Provide the (X, Y) coordinate of the cell's center where the given text is located.  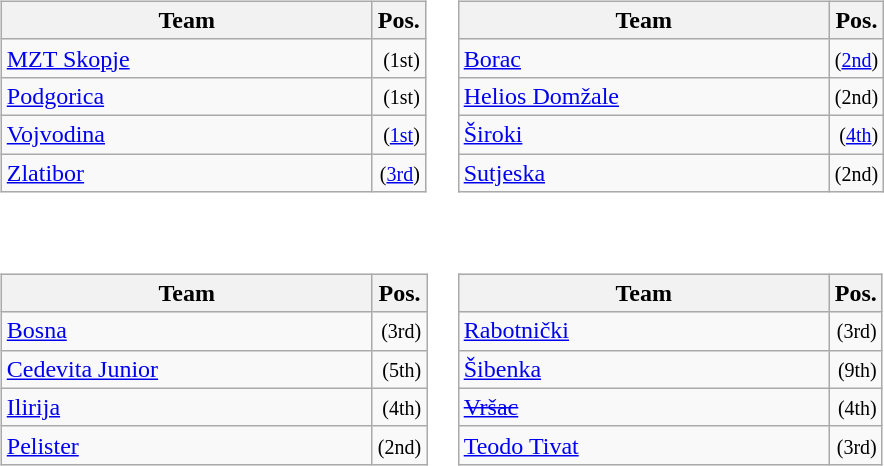
Helios Domžale (644, 96)
Pelister (186, 445)
Zlatibor (186, 173)
Vojvodina (186, 134)
Borac (644, 58)
(9th) (856, 369)
Vršac (644, 407)
Sutjeska (644, 173)
Rabotnički (644, 331)
MZT Skopje (186, 58)
Ilirija (186, 407)
Teodo Tivat (644, 445)
Široki (644, 134)
Bosna (186, 331)
Podgorica (186, 96)
(5th) (399, 369)
Cedevita Junior (186, 369)
Šibenka (644, 369)
